Capture the cell that displays the provided text and extract its (x, y) central coordinate. 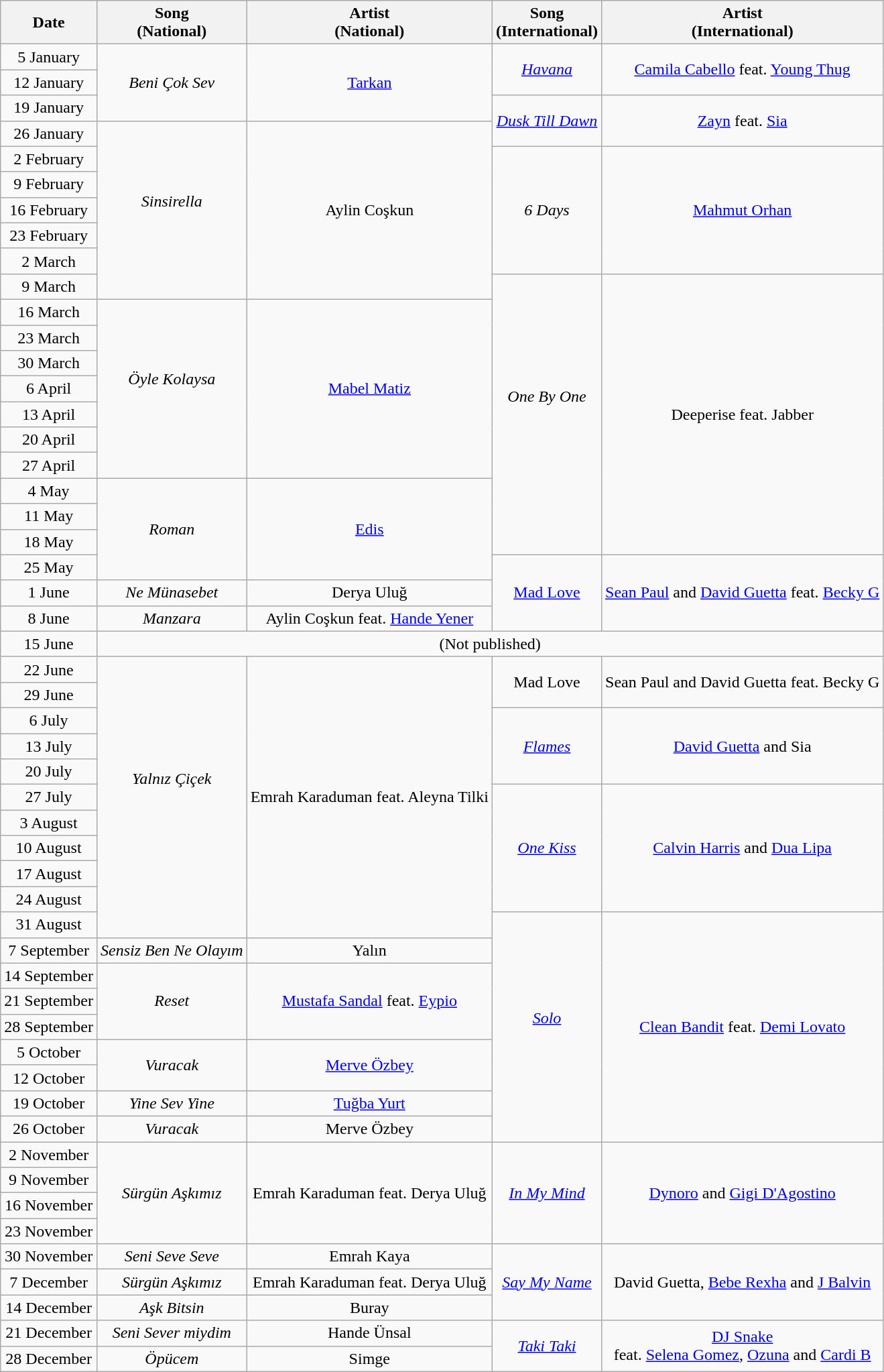
27 April (49, 465)
Calvin Harris and Dua Lipa (743, 848)
Mabel Matiz (369, 388)
Hande Ünsal (369, 1333)
6 July (49, 720)
29 June (49, 695)
9 November (49, 1180)
Artist (International) (743, 23)
3 August (49, 823)
Dusk Till Dawn (547, 121)
DJ Snakefeat. Selena Gomez, Ozuna and Cardi B (743, 1346)
Beni Çok Sev (172, 82)
7 September (49, 950)
David Guetta and Sia (743, 746)
Ne Münasebet (172, 593)
9 March (49, 286)
13 July (49, 746)
Seni Sever miydim (172, 1333)
Say My Name (547, 1282)
9 February (49, 184)
Öyle Kolaysa (172, 388)
28 December (49, 1359)
Sinsirella (172, 210)
23 March (49, 337)
Yine Sev Yine (172, 1103)
16 March (49, 312)
5 January (49, 57)
Öpücem (172, 1359)
1 June (49, 593)
30 November (49, 1257)
Mustafa Sandal feat. Eypio (369, 1001)
18 May (49, 542)
22 June (49, 669)
15 June (49, 644)
21 December (49, 1333)
2 November (49, 1154)
Yalnız Çiçek (172, 797)
16 November (49, 1206)
6 Days (547, 210)
Artist(National) (369, 23)
Zayn feat. Sia (743, 121)
16 February (49, 210)
19 October (49, 1103)
Solo (547, 1027)
10 August (49, 848)
25 May (49, 567)
19 January (49, 108)
12 January (49, 82)
Aylin Coşkun feat. Hande Yener (369, 618)
Song(National) (172, 23)
Simge (369, 1359)
30 March (49, 363)
23 February (49, 235)
4 May (49, 491)
17 August (49, 874)
Manzara (172, 618)
Dynoro and Gigi D'Agostino (743, 1192)
Camila Cabello feat. Young Thug (743, 70)
Flames (547, 746)
27 July (49, 797)
13 April (49, 414)
Edis (369, 529)
David Guetta, Bebe Rexha and J Balvin (743, 1282)
Buray (369, 1308)
Deeperise feat. Jabber (743, 414)
21 September (49, 1001)
Emrah Karaduman feat. Aleyna Tilki (369, 797)
7 December (49, 1282)
One Kiss (547, 848)
Taki Taki (547, 1346)
24 August (49, 899)
Derya Uluğ (369, 593)
(Not published) (489, 644)
Reset (172, 1001)
20 April (49, 440)
Aşk Bitsin (172, 1308)
Yalın (369, 950)
26 October (49, 1129)
14 September (49, 976)
One By One (547, 414)
31 August (49, 925)
12 October (49, 1078)
Emrah Kaya (369, 1257)
5 October (49, 1052)
Tuğba Yurt (369, 1103)
In My Mind (547, 1192)
2 March (49, 261)
Tarkan (369, 82)
2 February (49, 159)
23 November (49, 1231)
Song(International) (547, 23)
6 April (49, 389)
26 January (49, 133)
20 July (49, 772)
11 May (49, 516)
Sensiz Ben Ne Olayım (172, 950)
Roman (172, 529)
Havana (547, 70)
28 September (49, 1027)
Clean Bandit feat. Demi Lovato (743, 1027)
8 June (49, 618)
Aylin Coşkun (369, 210)
Seni Seve Seve (172, 1257)
Mahmut Orhan (743, 210)
14 December (49, 1308)
Date (49, 23)
